Provide the [x, y] coordinate of the cell's center where the given text is located.  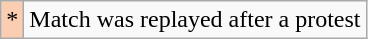
Match was replayed after a protest [195, 20]
* [12, 20]
